Provide the (x, y) coordinate of the cell's center where the given text is located.  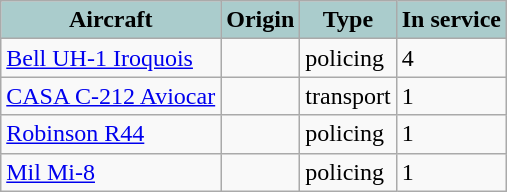
Type (348, 20)
In service (451, 20)
Mil Mi-8 (111, 172)
Origin (260, 20)
Bell UH-1 Iroquois (111, 58)
CASA C-212 Aviocar (111, 96)
Aircraft (111, 20)
4 (451, 58)
transport (348, 96)
Robinson R44 (111, 134)
